Pinpoint the cell where the given text exists, returning its [x, y] midpoint coordinate. 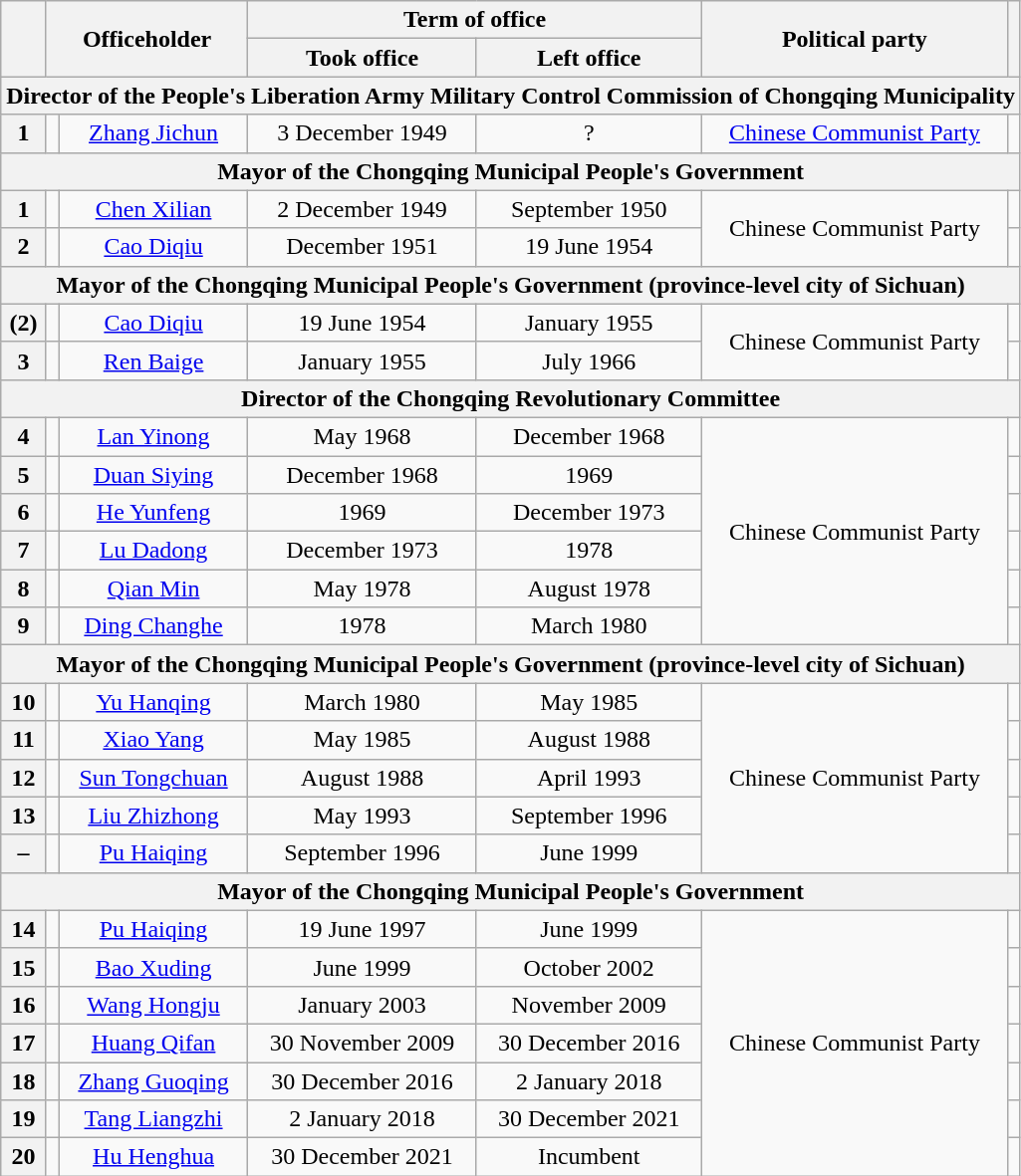
October 2002 [589, 967]
9 [24, 626]
Chen Xilian [153, 209]
Lan Yinong [153, 436]
Hu Henghua [153, 1157]
Zhang Guoqing [153, 1080]
April 1993 [589, 778]
Took office [363, 58]
13 [24, 816]
Wang Hongju [153, 1005]
May 1993 [363, 816]
20 [24, 1157]
14 [24, 929]
December 1951 [363, 247]
19 June 1997 [363, 929]
18 [24, 1080]
He Yunfeng [153, 513]
11 [24, 740]
Bao Xuding [153, 967]
17 [24, 1043]
January 2003 [363, 1005]
Yu Hanqing [153, 702]
Lu Dadong [153, 551]
2 December 1949 [363, 209]
Ren Baige [153, 360]
3 [24, 360]
Director of the Chongqing Revolutionary Committee [511, 398]
Duan Siying [153, 475]
– [24, 853]
19 [24, 1119]
(2) [24, 323]
Zhang Jichun [153, 133]
30 November 2009 [363, 1043]
Term of office [474, 20]
12 [24, 778]
Xiao Yang [153, 740]
Officeholder [147, 39]
3 December 1949 [363, 133]
Political party [855, 39]
August 1978 [589, 588]
4 [24, 436]
? [589, 133]
May 1968 [363, 436]
September 1950 [589, 209]
16 [24, 1005]
2 [24, 247]
Left office [589, 58]
Director of the People's Liberation Army Military Control Commission of Chongqing Municipality [511, 96]
7 [24, 551]
5 [24, 475]
Sun Tongchuan [153, 778]
Incumbent [589, 1157]
Qian Min [153, 588]
15 [24, 967]
8 [24, 588]
Tang Liangzhi [153, 1119]
10 [24, 702]
November 2009 [589, 1005]
July 1966 [589, 360]
6 [24, 513]
May 1978 [363, 588]
Huang Qifan [153, 1043]
Liu Zhizhong [153, 816]
Ding Changhe [153, 626]
